Identify which cell holds the provided text, then report its [x, y] central coordinate. 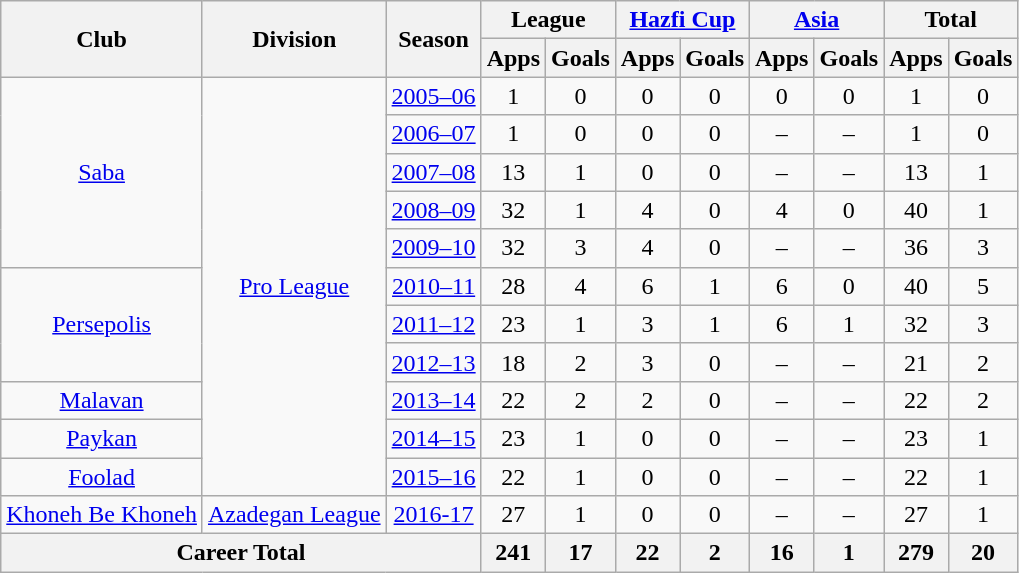
2016-17 [434, 515]
2006–07 [434, 134]
2014–15 [434, 438]
2009–10 [434, 248]
Pro League [294, 286]
16 [782, 553]
2011–12 [434, 324]
Malavan [102, 400]
18 [513, 362]
17 [581, 553]
21 [916, 362]
2008–09 [434, 210]
36 [916, 248]
Season [434, 39]
241 [513, 553]
Asia [817, 20]
Division [294, 39]
Career Total [241, 553]
2010–11 [434, 286]
5 [983, 286]
Saba [102, 172]
2007–08 [434, 172]
2013–14 [434, 400]
Hazfi Cup [682, 20]
2005–06 [434, 96]
2012–13 [434, 362]
Azadegan League [294, 515]
Paykan [102, 438]
Club [102, 39]
Total [951, 20]
League [548, 20]
20 [983, 553]
Foolad [102, 477]
2015–16 [434, 477]
28 [513, 286]
279 [916, 553]
Persepolis [102, 324]
Khoneh Be Khoneh [102, 515]
